Pinpoint the cell where the given text exists, returning its [X, Y] midpoint coordinate. 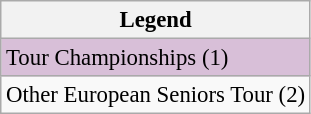
Legend [156, 20]
Other European Seniors Tour (2) [156, 95]
Tour Championships (1) [156, 58]
